Scan for the cell matching the given text and deliver its [x, y] coordinate at center. 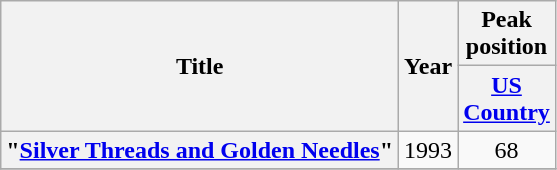
Title [200, 66]
Peakposition [507, 34]
"Silver Threads and Golden Needles" [200, 150]
1993 [428, 150]
68 [507, 150]
Year [428, 66]
USCountry [507, 98]
